Return the (X, Y) coordinate for the center point of the cell that contains the specified text.  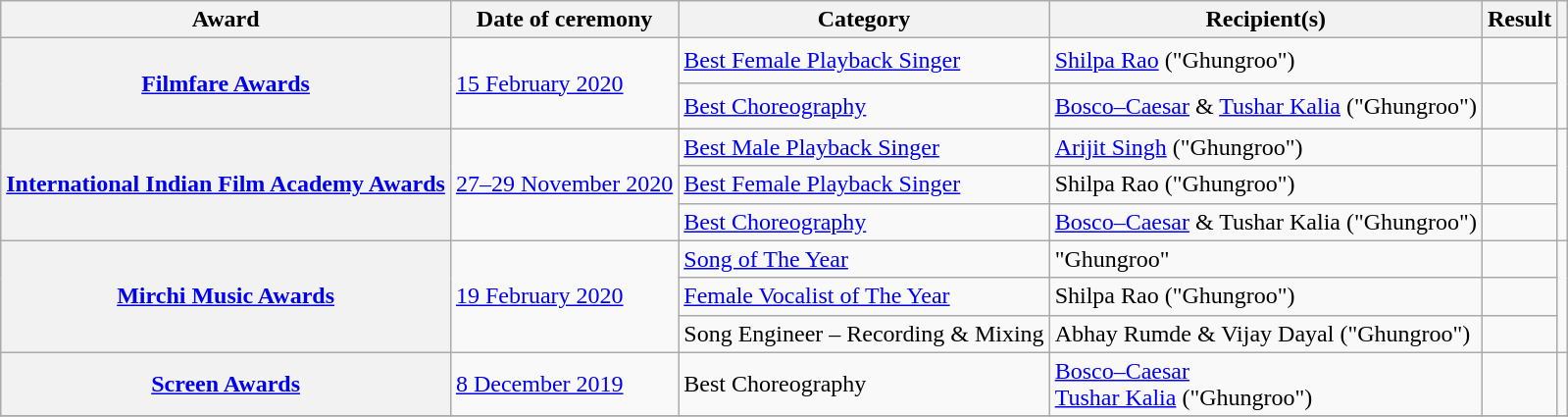
Song of The Year (864, 259)
Female Vocalist of The Year (864, 296)
19 February 2020 (564, 296)
International Indian Film Academy Awards (226, 184)
Date of ceremony (564, 20)
Bosco–CaesarTushar Kalia ("Ghungroo") (1265, 385)
Abhay Rumde & Vijay Dayal ("Ghungroo") (1265, 334)
27–29 November 2020 (564, 184)
Filmfare Awards (226, 83)
Song Engineer – Recording & Mixing (864, 334)
15 February 2020 (564, 83)
Mirchi Music Awards (226, 296)
Recipient(s) (1265, 20)
8 December 2019 (564, 385)
Category (864, 20)
Award (226, 20)
Screen Awards (226, 385)
Arijit Singh ("Ghungroo") (1265, 147)
Best Male Playback Singer (864, 147)
Result (1519, 20)
"Ghungroo" (1265, 259)
